Return [x, y] of the center of cell containing provided text 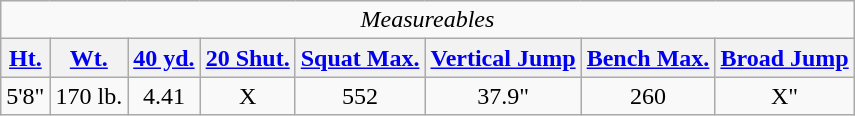
X [248, 96]
Squat Max. [360, 58]
170 lb. [89, 96]
37.9" [503, 96]
Bench Max. [648, 58]
40 yd. [164, 58]
552 [360, 96]
Measureables [428, 20]
20 Shut. [248, 58]
Vertical Jump [503, 58]
5'8" [26, 96]
260 [648, 96]
X" [784, 96]
Broad Jump [784, 58]
Wt. [89, 58]
4.41 [164, 96]
Ht. [26, 58]
